Scan for the cell matching the given text and deliver its (x, y) coordinate at center. 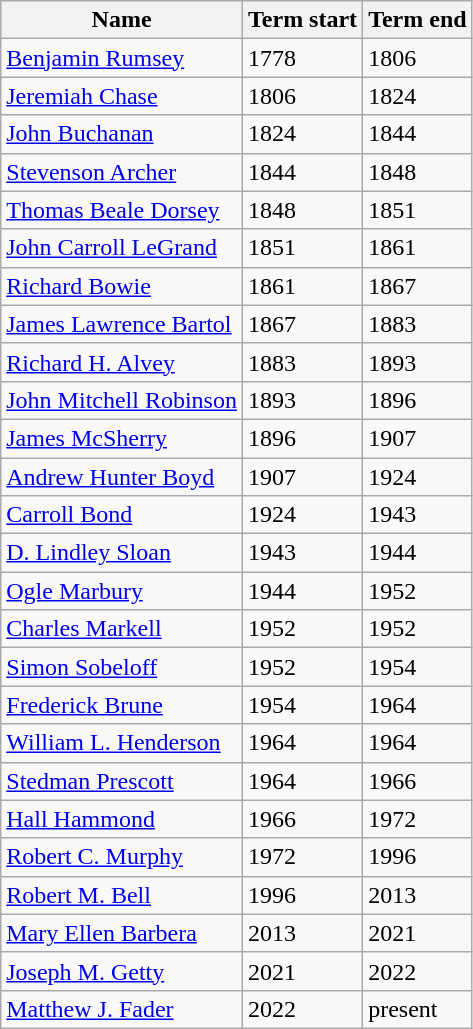
John Buchanan (122, 134)
Thomas Beale Dorsey (122, 210)
Mary Ellen Barbera (122, 933)
Hall Hammond (122, 819)
Richard Bowie (122, 286)
Jeremiah Chase (122, 96)
William L. Henderson (122, 743)
Matthew J. Fader (122, 1009)
Term end (418, 20)
Joseph M. Getty (122, 971)
John Mitchell Robinson (122, 400)
Carroll Bond (122, 515)
Charles Markell (122, 629)
Robert C. Murphy (122, 857)
1778 (302, 58)
John Carroll LeGrand (122, 248)
James McSherry (122, 438)
Term start (302, 20)
present (418, 1009)
Richard H. Alvey (122, 362)
Stevenson Archer (122, 172)
Andrew Hunter Boyd (122, 477)
Frederick Brune (122, 705)
D. Lindley Sloan (122, 553)
Benjamin Rumsey (122, 58)
James Lawrence Bartol (122, 324)
Name (122, 20)
Simon Sobeloff (122, 667)
Ogle Marbury (122, 591)
Robert M. Bell (122, 895)
Stedman Prescott (122, 781)
